Determine the [X, Y] coordinate at the center of the cell enclosing the given text.  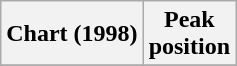
Peakposition [189, 34]
Chart (1998) [72, 34]
